Return the [X, Y] coordinate for the center point of the cell that contains the specified text.  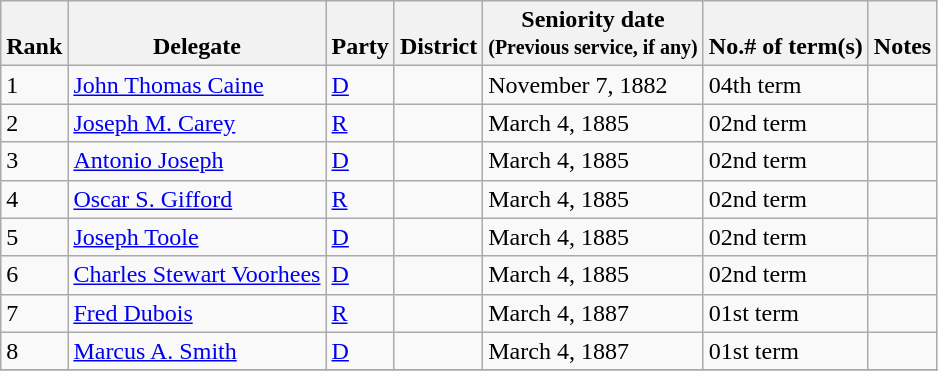
1 [34, 85]
Party [360, 34]
Notes [902, 34]
Joseph Toole [197, 237]
7 [34, 313]
Delegate [197, 34]
5 [34, 237]
Charles Stewart Voorhees [197, 275]
Oscar S. Gifford [197, 199]
Fred Dubois [197, 313]
4 [34, 199]
District [438, 34]
John Thomas Caine [197, 85]
Marcus A. Smith [197, 351]
November 7, 1882 [594, 85]
6 [34, 275]
No.# of term(s) [786, 34]
8 [34, 351]
Antonio Joseph [197, 161]
Joseph M. Carey [197, 123]
Rank [34, 34]
2 [34, 123]
Seniority date(Previous service, if any) [594, 34]
3 [34, 161]
04th term [786, 85]
